Identify which cell holds the provided text, then report its [x, y] central coordinate. 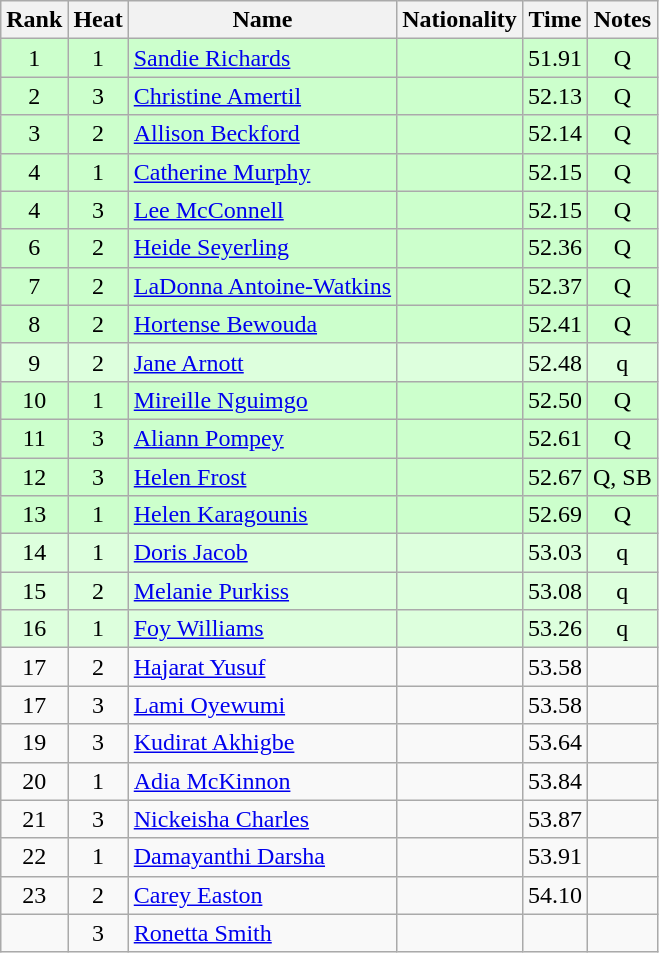
Helen Frost [262, 477]
53.84 [554, 781]
19 [34, 743]
52.37 [554, 286]
Q, SB [622, 477]
6 [34, 248]
Lami Oyewumi [262, 705]
52.48 [554, 362]
Heide Seyerling [262, 248]
Allison Beckford [262, 134]
Damayanthi Darsha [262, 857]
Helen Karagounis [262, 515]
53.87 [554, 819]
53.08 [554, 591]
12 [34, 477]
22 [34, 857]
52.61 [554, 438]
Hajarat Yusuf [262, 667]
LaDonna Antoine-Watkins [262, 286]
Nickeisha Charles [262, 819]
Catherine Murphy [262, 172]
Aliann Pompey [262, 438]
Nationality [460, 20]
Christine Amertil [262, 96]
Jane Arnott [262, 362]
52.67 [554, 477]
52.36 [554, 248]
Ronetta Smith [262, 933]
52.13 [554, 96]
Name [262, 20]
13 [34, 515]
Foy Williams [262, 629]
Doris Jacob [262, 553]
52.41 [554, 324]
54.10 [554, 895]
20 [34, 781]
Rank [34, 20]
Sandie Richards [262, 58]
Time [554, 20]
Lee McConnell [262, 210]
Carey Easton [262, 895]
21 [34, 819]
Melanie Purkiss [262, 591]
53.26 [554, 629]
16 [34, 629]
7 [34, 286]
52.14 [554, 134]
52.69 [554, 515]
15 [34, 591]
14 [34, 553]
53.64 [554, 743]
10 [34, 400]
9 [34, 362]
Adia McKinnon [262, 781]
11 [34, 438]
51.91 [554, 58]
8 [34, 324]
Heat [98, 20]
23 [34, 895]
Notes [622, 20]
53.03 [554, 553]
52.50 [554, 400]
Hortense Bewouda [262, 324]
Kudirat Akhigbe [262, 743]
53.91 [554, 857]
Mireille Nguimgo [262, 400]
